Provide the (X, Y) coordinate of the cell's center where the given text is located.  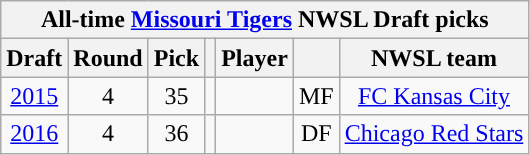
NWSL team (434, 58)
2015 (34, 96)
FC Kansas City (434, 96)
MF (316, 96)
Draft (34, 58)
36 (176, 134)
Round (108, 58)
Player (255, 58)
All-time Missouri Tigers NWSL Draft picks (265, 20)
Pick (176, 58)
Chicago Red Stars (434, 134)
DF (316, 134)
35 (176, 96)
2016 (34, 134)
